Scan for the cell matching the given text and deliver its [X, Y] coordinate at center. 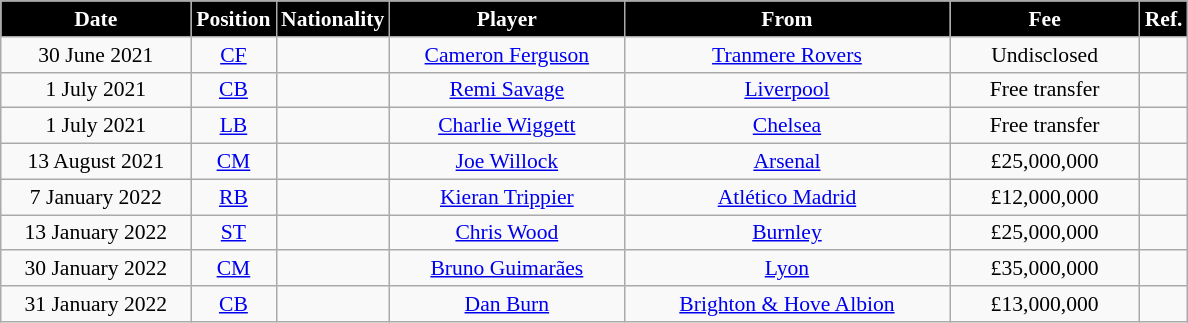
RB [234, 197]
Chelsea [786, 126]
£13,000,000 [1045, 304]
Ref. [1164, 19]
CF [234, 55]
LB [234, 126]
Burnley [786, 233]
Atlético Madrid [786, 197]
Dan Burn [506, 304]
Date [96, 19]
Nationality [332, 19]
Bruno Guimarães [506, 269]
13 January 2022 [96, 233]
Liverpool [786, 90]
Cameron Ferguson [506, 55]
ST [234, 233]
Kieran Trippier [506, 197]
30 January 2022 [96, 269]
31 January 2022 [96, 304]
7 January 2022 [96, 197]
Brighton & Hove Albion [786, 304]
Charlie Wiggett [506, 126]
Player [506, 19]
30 June 2021 [96, 55]
Joe Willock [506, 162]
Chris Wood [506, 233]
£35,000,000 [1045, 269]
Remi Savage [506, 90]
Undisclosed [1045, 55]
Tranmere Rovers [786, 55]
Position [234, 19]
£12,000,000 [1045, 197]
Fee [1045, 19]
Arsenal [786, 162]
13 August 2021 [96, 162]
From [786, 19]
Lyon [786, 269]
